Output the (X, Y) coordinate of the center of the cell containing the given text.  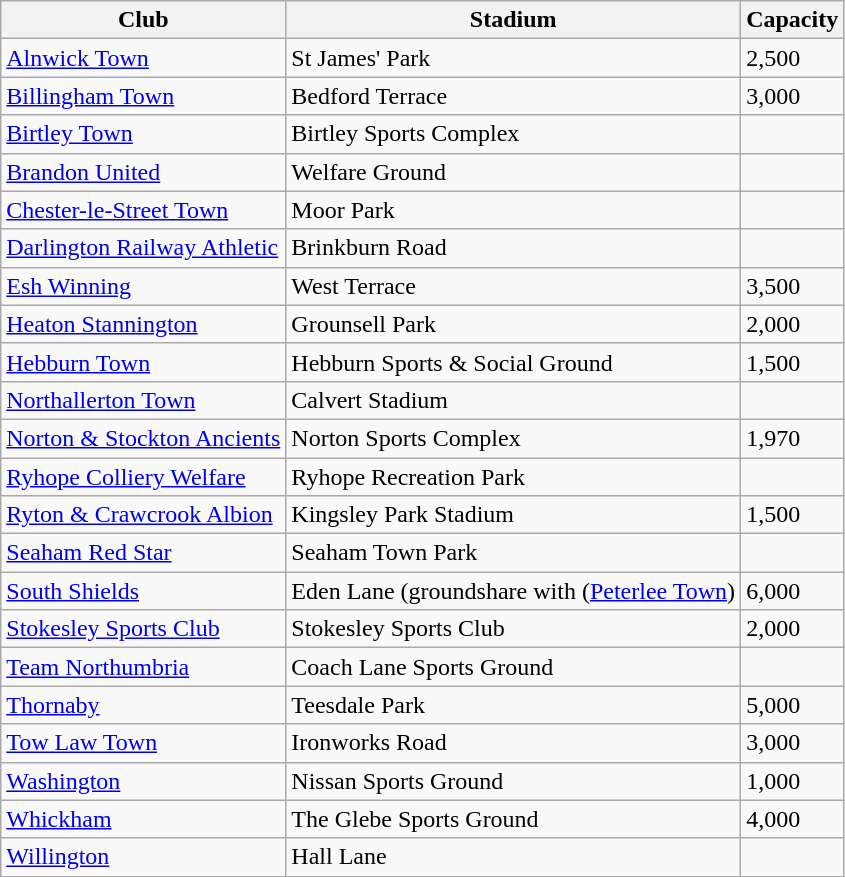
Stadium (514, 20)
2,500 (792, 58)
Darlington Railway Athletic (144, 248)
Eden Lane (groundshare with (Peterlee Town) (514, 591)
Washington (144, 781)
Birtley Sports Complex (514, 134)
Ryton & Crawcrook Albion (144, 515)
Hebburn Sports & Social Ground (514, 362)
5,000 (792, 705)
Chester-le-Street Town (144, 210)
4,000 (792, 819)
Alnwick Town (144, 58)
Brandon United (144, 172)
South Shields (144, 591)
Birtley Town (144, 134)
Norton Sports Complex (514, 438)
Thornaby (144, 705)
Welfare Ground (514, 172)
Norton & Stockton Ancients (144, 438)
Calvert Stadium (514, 400)
Willington (144, 857)
Brinkburn Road (514, 248)
Billingham Town (144, 96)
Whickham (144, 819)
Ryhope Colliery Welfare (144, 477)
Nissan Sports Ground (514, 781)
Esh Winning (144, 286)
3,500 (792, 286)
Team Northumbria (144, 667)
1,000 (792, 781)
Seaham Red Star (144, 553)
6,000 (792, 591)
West Terrace (514, 286)
Grounsell Park (514, 324)
Coach Lane Sports Ground (514, 667)
Seaham Town Park (514, 553)
Hall Lane (514, 857)
Ryhope Recreation Park (514, 477)
Kingsley Park Stadium (514, 515)
Teesdale Park (514, 705)
Moor Park (514, 210)
Heaton Stannington (144, 324)
The Glebe Sports Ground (514, 819)
Ironworks Road (514, 743)
1,970 (792, 438)
Tow Law Town (144, 743)
Capacity (792, 20)
St James' Park (514, 58)
Club (144, 20)
Bedford Terrace (514, 96)
Northallerton Town (144, 400)
Hebburn Town (144, 362)
